Find where the given text appears and provide that cell's center as [X, Y] coordinate. 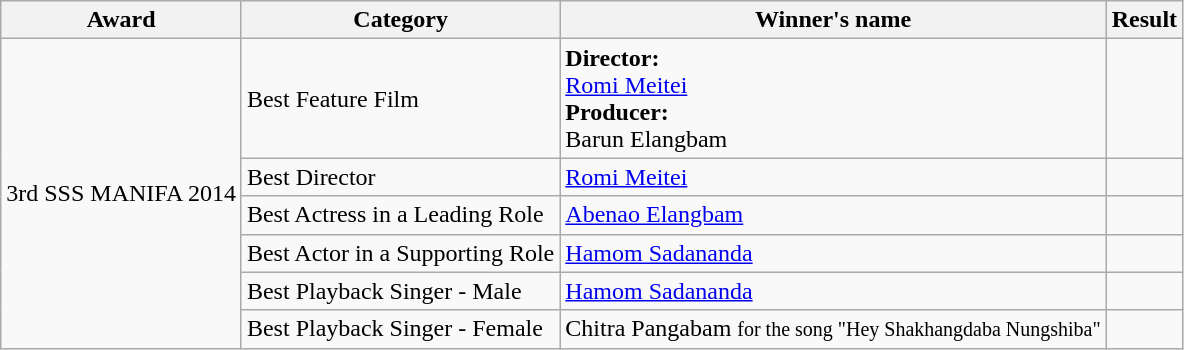
Best Actress in a Leading Role [400, 215]
Best Playback Singer - Female [400, 329]
Chitra Pangabam for the song "Hey Shakhangdaba Nungshiba" [833, 329]
Director:Romi MeiteiProducer:Barun Elangbam [833, 98]
Best Actor in a Supporting Role [400, 253]
Best Playback Singer - Male [400, 291]
Winner's name [833, 20]
Award [122, 20]
Result [1144, 20]
Best Feature Film [400, 98]
Best Director [400, 177]
Romi Meitei [833, 177]
Category [400, 20]
3rd SSS MANIFA 2014 [122, 194]
Abenao Elangbam [833, 215]
